Detect which cell encompasses the target text, then output its (X, Y) center coordinate. 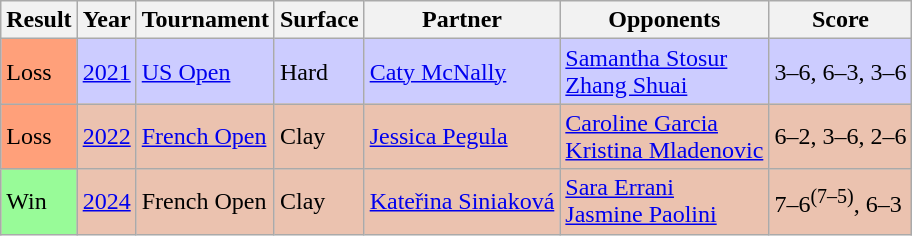
Result (39, 20)
US Open (205, 72)
2024 (106, 202)
Win (39, 202)
6–2, 3–6, 2–6 (840, 136)
Year (106, 20)
Samantha Stosur Zhang Shuai (664, 72)
7–6(7–5), 6–3 (840, 202)
2021 (106, 72)
Sara Errani Jasmine Paolini (664, 202)
Hard (319, 72)
Score (840, 20)
Surface (319, 20)
Kateřina Siniaková (462, 202)
2022 (106, 136)
Tournament (205, 20)
3–6, 6–3, 3–6 (840, 72)
Caroline Garcia Kristina Mladenovic (664, 136)
Jessica Pegula (462, 136)
Partner (462, 20)
Caty McNally (462, 72)
Opponents (664, 20)
